Detect which cell encompasses the target text, then output its [X, Y] center coordinate. 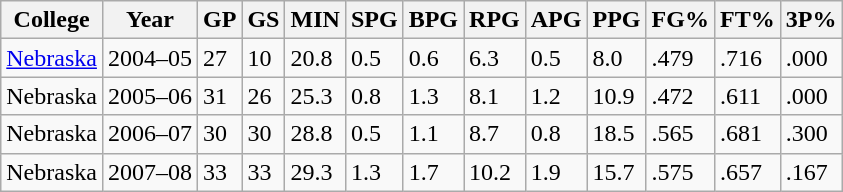
18.5 [616, 134]
20.8 [315, 58]
.611 [747, 96]
29.3 [315, 172]
.479 [680, 58]
.657 [747, 172]
31 [220, 96]
College [52, 20]
8.7 [495, 134]
10.9 [616, 96]
RPG [495, 20]
.167 [811, 172]
.716 [747, 58]
10 [264, 58]
28.8 [315, 134]
2005–06 [150, 96]
6.3 [495, 58]
1.7 [433, 172]
.472 [680, 96]
1.1 [433, 134]
2004–05 [150, 58]
BPG [433, 20]
.565 [680, 134]
Year [150, 20]
3P% [811, 20]
.681 [747, 134]
2007–08 [150, 172]
PPG [616, 20]
8.0 [616, 58]
15.7 [616, 172]
2006–07 [150, 134]
25.3 [315, 96]
8.1 [495, 96]
SPG [374, 20]
GP [220, 20]
26 [264, 96]
10.2 [495, 172]
1.2 [556, 96]
GS [264, 20]
APG [556, 20]
.300 [811, 134]
.575 [680, 172]
FT% [747, 20]
0.6 [433, 58]
MIN [315, 20]
FG% [680, 20]
1.9 [556, 172]
27 [220, 58]
